Pinpoint the cell where the given text exists, returning its (X, Y) midpoint coordinate. 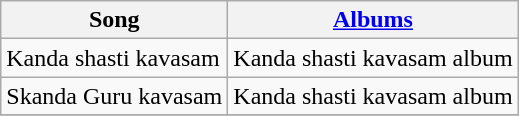
Skanda Guru kavasam (114, 96)
Kanda shasti kavasam (114, 58)
Albums (373, 20)
Song (114, 20)
